For the text-containing cell, return its midpoint in (x, y) coordinate format. 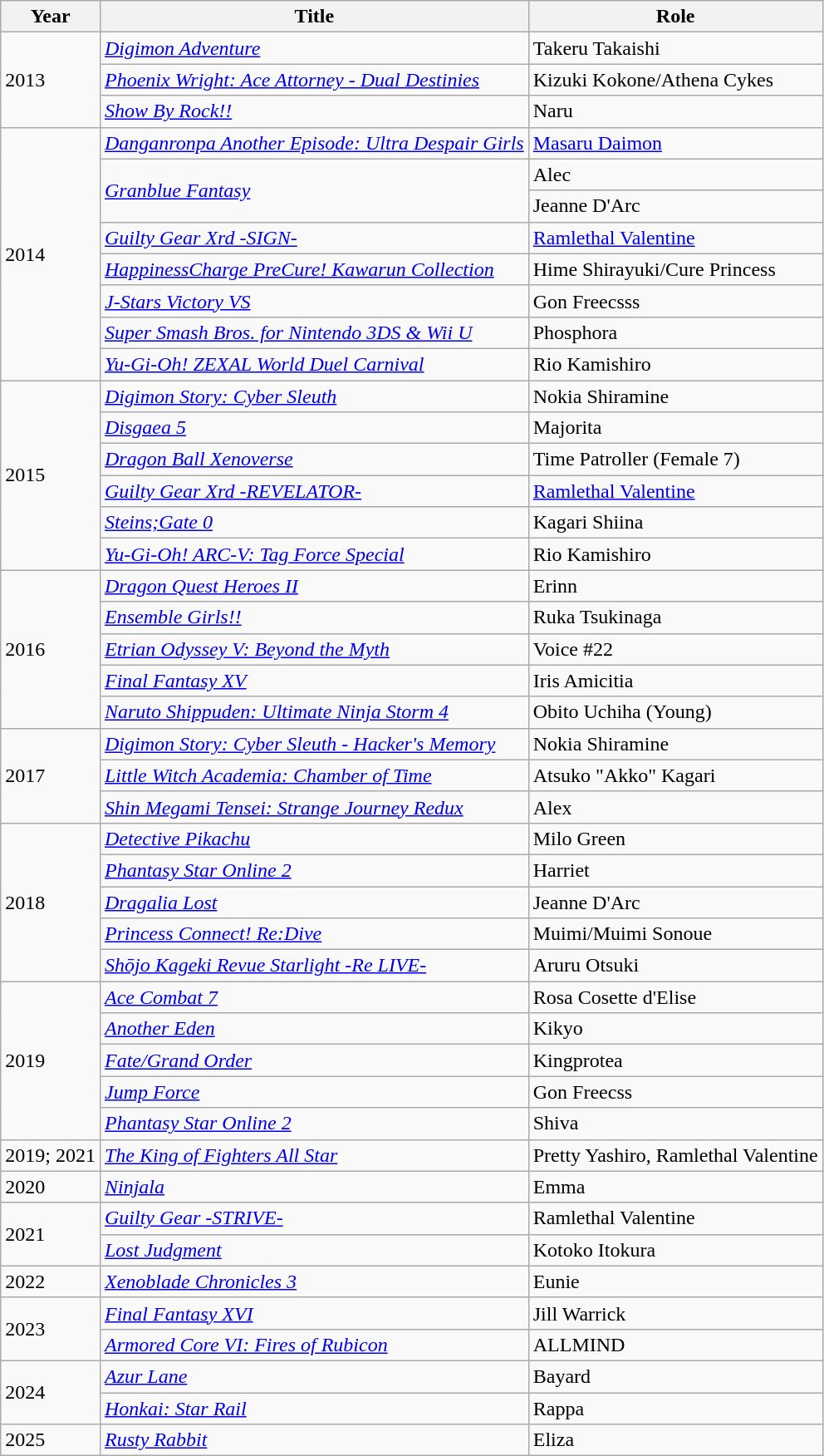
Princess Connect! Re:Dive (314, 934)
2019; 2021 (51, 1155)
Azur Lane (314, 1376)
The King of Fighters All Star (314, 1155)
Ace Combat 7 (314, 997)
Emma (675, 1187)
Dragalia Lost (314, 902)
Milo Green (675, 839)
2016 (51, 649)
Naru (675, 111)
Dragon Quest Heroes II (314, 586)
Digimon Story: Cyber Sleuth - Hacker's Memory (314, 744)
Guilty Gear -STRIVE- (314, 1218)
Armored Core VI: Fires of Rubicon (314, 1345)
Jump Force (314, 1092)
Obito Uchiha (Young) (675, 712)
Pretty Yashiro, Ramlethal Valentine (675, 1155)
Phoenix Wright: Ace Attorney - Dual Destinies (314, 80)
Erinn (675, 586)
2014 (51, 253)
Xenoblade Chronicles 3 (314, 1281)
Guilty Gear Xrd -SIGN- (314, 238)
Danganronpa Another Episode: Ultra Despair Girls (314, 143)
Rusty Rabbit (314, 1440)
Muimi/Muimi Sonoue (675, 934)
Honkai: Star Rail (314, 1409)
Year (51, 17)
J-Stars Victory VS (314, 301)
2015 (51, 475)
Hime Shirayuki/Cure Princess (675, 269)
Fate/Grand Order (314, 1060)
Yu-Gi-Oh! ZEXAL World Duel Carnival (314, 364)
Majorita (675, 428)
Steins;Gate 0 (314, 523)
Shin Megami Tensei: Strange Journey Redux (314, 807)
Digimon Story: Cyber Sleuth (314, 396)
2023 (51, 1329)
Gon Freecss (675, 1092)
Gon Freecsss (675, 301)
2017 (51, 775)
2021 (51, 1234)
2013 (51, 80)
Naruto Shippuden: Ultimate Ninja Storm 4 (314, 712)
Bayard (675, 1376)
Guilty Gear Xrd -REVELATOR- (314, 491)
2025 (51, 1440)
2018 (51, 902)
Dragon Ball Xenoverse (314, 460)
2020 (51, 1187)
2019 (51, 1060)
Shōjo Kageki Revue Starlight -Re LIVE- (314, 966)
Kizuki Kokone/Athena Cykes (675, 80)
Alex (675, 807)
Eliza (675, 1440)
Ninjala (314, 1187)
Kikyo (675, 1029)
Phosphora (675, 332)
Masaru Daimon (675, 143)
Title (314, 17)
2022 (51, 1281)
Final Fantasy XV (314, 681)
Kotoko Itokura (675, 1250)
Atsuko "Akko" Kagari (675, 775)
Jill Warrick (675, 1313)
Time Patroller (Female 7) (675, 460)
ALLMIND (675, 1345)
Yu-Gi-Oh! ARC-V: Tag Force Special (314, 554)
Rosa Cosette d'Elise (675, 997)
Etrian Odyssey V: Beyond the Myth (314, 649)
2024 (51, 1392)
Show By Rock!! (314, 111)
Granblue Fantasy (314, 190)
Digimon Adventure (314, 48)
Super Smash Bros. for Nintendo 3DS & Wii U (314, 332)
Detective Pikachu (314, 839)
Another Eden (314, 1029)
Voice #22 (675, 649)
Ruka Tsukinaga (675, 617)
Disgaea 5 (314, 428)
HappinessCharge PreCure! Kawarun Collection (314, 269)
Iris Amicitia (675, 681)
Harriet (675, 870)
Shiva (675, 1124)
Rappa (675, 1409)
Kagari Shiina (675, 523)
Alec (675, 175)
Eunie (675, 1281)
Takeru Takaishi (675, 48)
Role (675, 17)
Little Witch Academia: Chamber of Time (314, 775)
Ensemble Girls!! (314, 617)
Lost Judgment (314, 1250)
Kingprotea (675, 1060)
Aruru Otsuki (675, 966)
Final Fantasy XVI (314, 1313)
